Return (x, y) of the center of cell containing provided text 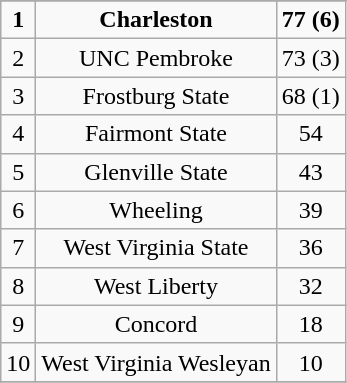
7 (18, 248)
Concord (156, 324)
9 (18, 324)
1 (18, 20)
Charleston (156, 20)
Fairmont State (156, 134)
Frostburg State (156, 96)
Glenville State (156, 172)
39 (310, 210)
54 (310, 134)
18 (310, 324)
36 (310, 248)
West Liberty (156, 286)
77 (6) (310, 20)
West Virginia Wesleyan (156, 362)
8 (18, 286)
Wheeling (156, 210)
3 (18, 96)
2 (18, 58)
West Virginia State (156, 248)
6 (18, 210)
5 (18, 172)
43 (310, 172)
4 (18, 134)
73 (3) (310, 58)
32 (310, 286)
UNC Pembroke (156, 58)
68 (1) (310, 96)
